Pinpoint the cell where the given text exists, returning its (X, Y) midpoint coordinate. 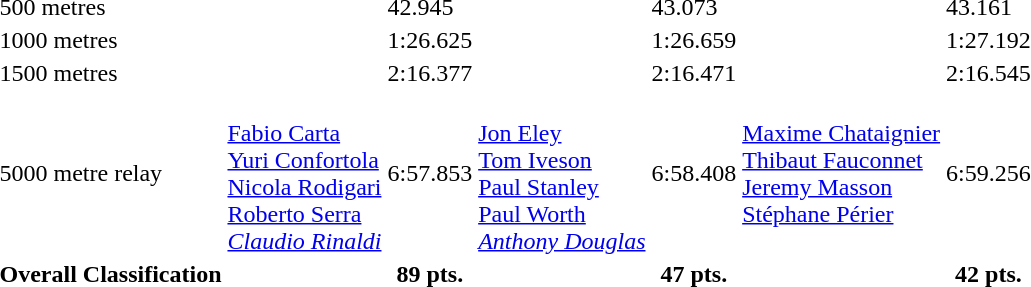
Maxime ChataignierThibaut FauconnetJeremy MassonStéphane Périer (842, 174)
1:26.625 (430, 40)
6:58.408 (694, 174)
Jon EleyTom IvesonPaul StanleyPaul WorthAnthony Douglas (562, 174)
Fabio CartaYuri ConfortolaNicola RodigariRoberto SerraClaudio Rinaldi (304, 174)
6:57.853 (430, 174)
2:16.377 (430, 73)
1:26.659 (694, 40)
2:16.471 (694, 73)
